Provide the [x, y] coordinate of the cell's center where the given text is located.  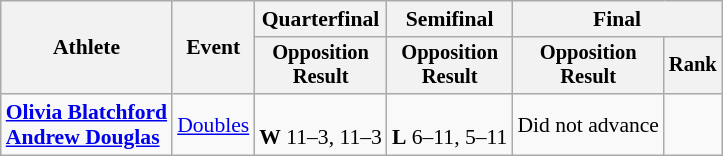
Quarterfinal [320, 19]
L 6–11, 5–11 [450, 124]
Did not advance [588, 124]
Semifinal [450, 19]
Event [213, 48]
W 11–3, 11–3 [320, 124]
Rank [693, 66]
Olivia BlatchfordAndrew Douglas [86, 124]
Doubles [213, 124]
Athlete [86, 48]
Final [616, 19]
